For the text-containing cell, return its midpoint in [x, y] coordinate format. 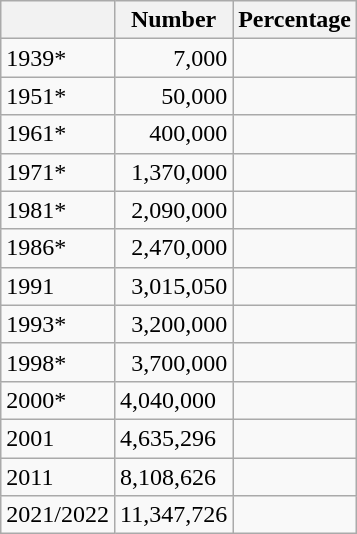
2021/2022 [58, 515]
1961* [58, 134]
2011 [58, 477]
4,635,296 [173, 438]
11,347,726 [173, 515]
400,000 [173, 134]
2001 [58, 438]
3,700,000 [173, 362]
50,000 [173, 96]
1971* [58, 172]
7,000 [173, 58]
3,015,050 [173, 286]
1993* [58, 324]
1981* [58, 210]
1,370,000 [173, 172]
1939* [58, 58]
1998* [58, 362]
Percentage [295, 20]
1951* [58, 96]
Number [173, 20]
1991 [58, 286]
2000* [58, 400]
3,200,000 [173, 324]
2,470,000 [173, 248]
1986* [58, 248]
8,108,626 [173, 477]
2,090,000 [173, 210]
4,040,000 [173, 400]
